Return the (x, y) coordinate for the center point of the cell that contains the specified text.  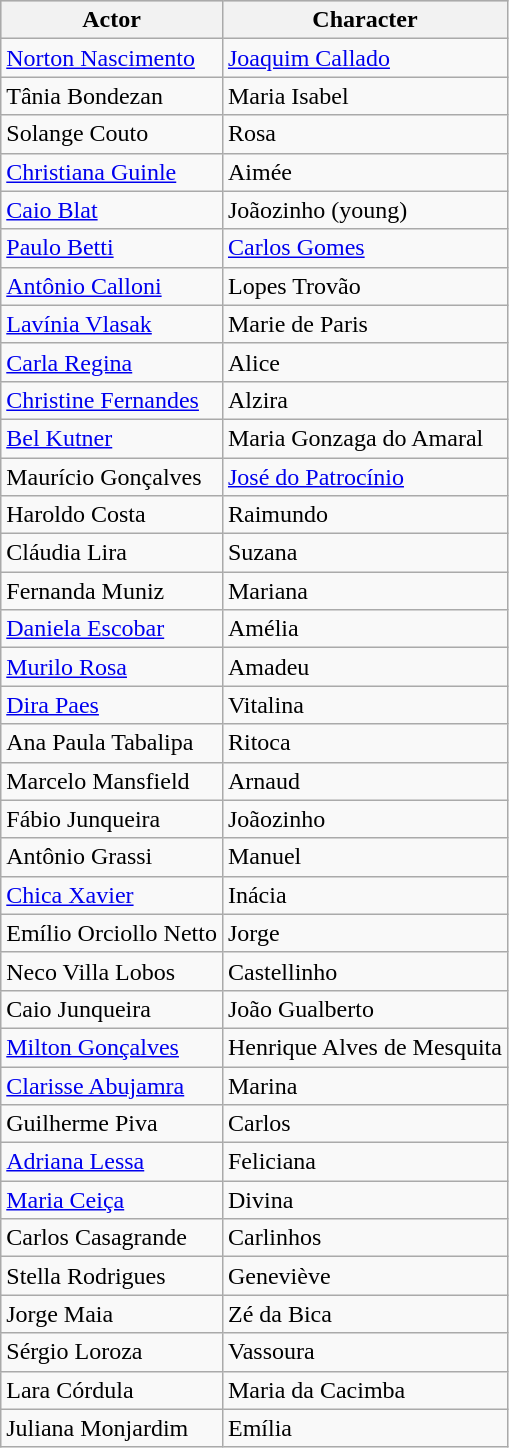
Daniela Escobar (112, 629)
Alzira (364, 400)
Manuel (364, 857)
Joaquim Callado (364, 58)
Castellinho (364, 971)
Carla Regina (112, 362)
Carlos (364, 1124)
José do Patrocínio (364, 477)
Zé da Bica (364, 1314)
Feliciana (364, 1162)
Amélia (364, 629)
Dira Paes (112, 705)
Fábio Junqueira (112, 819)
Marina (364, 1085)
Maria Ceiça (112, 1200)
Christiana Guinle (112, 172)
Fernanda Muniz (112, 591)
Amadeu (364, 667)
Sérgio Loroza (112, 1352)
Ritoca (364, 743)
Lopes Trovão (364, 286)
Carlos Gomes (364, 248)
Henrique Alves de Mesquita (364, 1047)
Joãozinho (young) (364, 210)
Maurício Gonçalves (112, 477)
Vassoura (364, 1352)
João Gualberto (364, 1009)
Marie de Paris (364, 324)
Raimundo (364, 515)
Milton Gonçalves (112, 1047)
Caio Junqueira (112, 1009)
Vitalina (364, 705)
Jorge Maia (112, 1314)
Bel Kutner (112, 438)
Cláudia Lira (112, 553)
Suzana (364, 553)
Geneviève (364, 1276)
Arnaud (364, 781)
Chica Xavier (112, 895)
Murilo Rosa (112, 667)
Aimée (364, 172)
Maria da Cacimba (364, 1390)
Antônio Grassi (112, 857)
Juliana Monjardim (112, 1428)
Character (364, 20)
Guilherme Piva (112, 1124)
Alice (364, 362)
Haroldo Costa (112, 515)
Actor (112, 20)
Emília (364, 1428)
Jorge (364, 933)
Joãozinho (364, 819)
Neco Villa Lobos (112, 971)
Divina (364, 1200)
Emílio Orciollo Netto (112, 933)
Solange Couto (112, 134)
Ana Paula Tabalipa (112, 743)
Caio Blat (112, 210)
Lavínia Vlasak (112, 324)
Christine Fernandes (112, 400)
Lara Córdula (112, 1390)
Carlinhos (364, 1238)
Tânia Bondezan (112, 96)
Adriana Lessa (112, 1162)
Marcelo Mansfield (112, 781)
Rosa (364, 134)
Carlos Casagrande (112, 1238)
Norton Nascimento (112, 58)
Maria Gonzaga do Amaral (364, 438)
Maria Isabel (364, 96)
Clarisse Abujamra (112, 1085)
Antônio Calloni (112, 286)
Inácia (364, 895)
Mariana (364, 591)
Stella Rodrigues (112, 1276)
Paulo Betti (112, 248)
